Capture the cell that displays the provided text and extract its [X, Y] central coordinate. 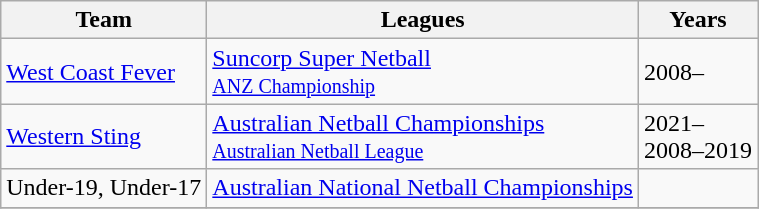
Australian Netball ChampionshipsAustralian Netball League [423, 136]
Western Sting [104, 136]
Australian National Netball Championships [423, 188]
Leagues [423, 20]
Team [104, 20]
Suncorp Super NetballANZ Championship [423, 72]
Years [698, 20]
2021– 2008–2019 [698, 136]
Under-19, Under-17 [104, 188]
West Coast Fever [104, 72]
2008– [698, 72]
